Identify which cell holds the provided text, then report its (x, y) central coordinate. 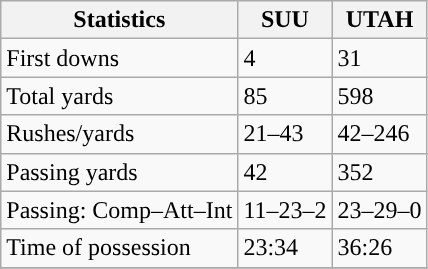
21–43 (285, 134)
Rushes/yards (120, 134)
42–246 (380, 134)
First downs (120, 58)
36:26 (380, 248)
Passing: Comp–Att–Int (120, 210)
42 (285, 172)
SUU (285, 20)
598 (380, 96)
4 (285, 58)
Time of possession (120, 248)
352 (380, 172)
23–29–0 (380, 210)
Passing yards (120, 172)
85 (285, 96)
11–23–2 (285, 210)
23:34 (285, 248)
31 (380, 58)
Total yards (120, 96)
Statistics (120, 20)
UTAH (380, 20)
